Locate the cell with the specified text and output its [X, Y] center coordinate. 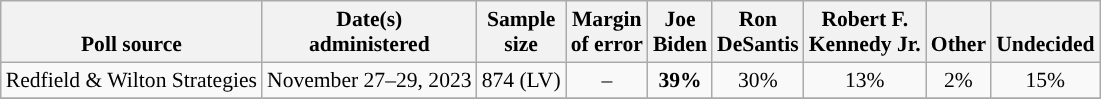
2% [958, 80]
874 (LV) [522, 80]
November 27–29, 2023 [370, 80]
– [607, 80]
Samplesize [522, 32]
39% [680, 80]
Undecided [1045, 32]
13% [865, 80]
Robert F.Kennedy Jr. [865, 32]
Other [958, 32]
15% [1045, 80]
RonDeSantis [758, 32]
Poll source [132, 32]
30% [758, 80]
Marginof error [607, 32]
Date(s)administered [370, 32]
Redfield & Wilton Strategies [132, 80]
JoeBiden [680, 32]
